Find where the given text appears and provide that cell's center as (X, Y) coordinate. 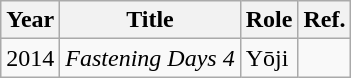
2014 (30, 58)
Title (150, 20)
Yōji (269, 58)
Ref. (324, 20)
Fastening Days 4 (150, 58)
Role (269, 20)
Year (30, 20)
